Find where the given text appears and provide that cell's center as (x, y) coordinate. 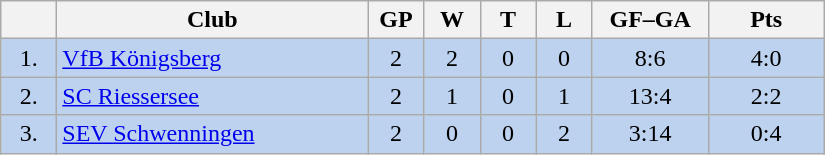
SC Riessersee (212, 96)
2:2 (766, 96)
Pts (766, 20)
L (564, 20)
3. (29, 134)
W (452, 20)
GP (396, 20)
4:0 (766, 58)
1. (29, 58)
8:6 (650, 58)
3:14 (650, 134)
13:4 (650, 96)
GF–GA (650, 20)
SEV Schwenningen (212, 134)
0:4 (766, 134)
VfB Königsberg (212, 58)
Club (212, 20)
2. (29, 96)
T (508, 20)
